Capture the cell that displays the provided text and extract its [X, Y] central coordinate. 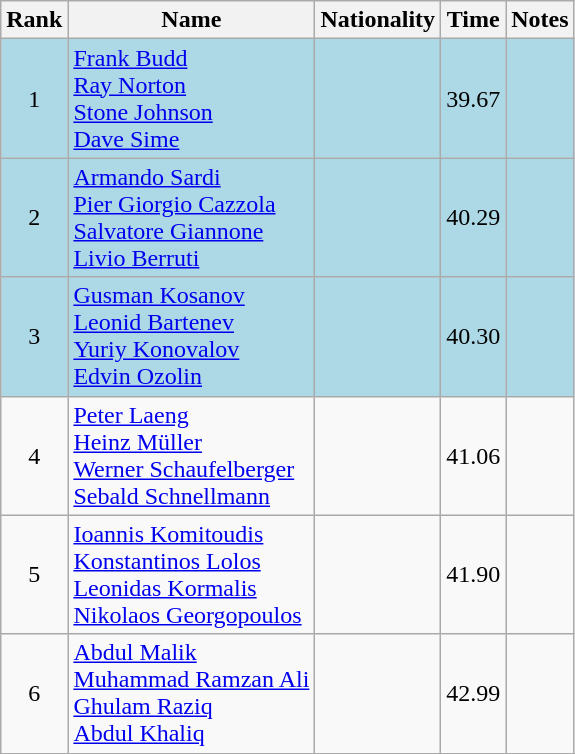
Ioannis KomitoudisKonstantinos LolosLeonidas KormalisNikolaos Georgopoulos [192, 574]
Notes [540, 20]
Frank BuddRay NortonStone JohnsonDave Sime [192, 98]
Armando SardiPier Giorgio CazzolaSalvatore GiannoneLivio Berruti [192, 218]
2 [34, 218]
40.29 [474, 218]
41.90 [474, 574]
40.30 [474, 336]
5 [34, 574]
Time [474, 20]
Gusman KosanovLeonid BartenevYuriy KonovalovEdvin Ozolin [192, 336]
Nationality [378, 20]
6 [34, 694]
4 [34, 456]
1 [34, 98]
3 [34, 336]
39.67 [474, 98]
42.99 [474, 694]
41.06 [474, 456]
Abdul MalikMuhammad Ramzan AliGhulam RaziqAbdul Khaliq [192, 694]
Name [192, 20]
Rank [34, 20]
Peter LaengHeinz MüllerWerner SchaufelbergerSebald Schnellmann [192, 456]
